Determine the (x, y) coordinate at the center of the cell enclosing the given text.  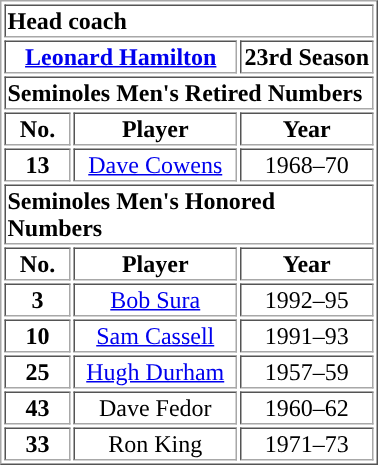
3 (37, 300)
Seminoles Men's Retired Numbers (188, 92)
25 (37, 372)
10 (37, 336)
1992–95 (307, 300)
Hugh Durham (156, 372)
Seminoles Men's Honored Numbers (188, 214)
Ron King (156, 444)
1960–62 (307, 408)
Leonard Hamilton (120, 56)
1991–93 (307, 336)
1968–70 (307, 164)
13 (37, 164)
1957–59 (307, 372)
Head coach (188, 20)
23rd Season (307, 56)
Bob Sura (156, 300)
33 (37, 444)
1971–73 (307, 444)
Dave Cowens (156, 164)
Dave Fedor (156, 408)
Sam Cassell (156, 336)
43 (37, 408)
